Determine the [X, Y] coordinate at the center of the cell enclosing the given text.  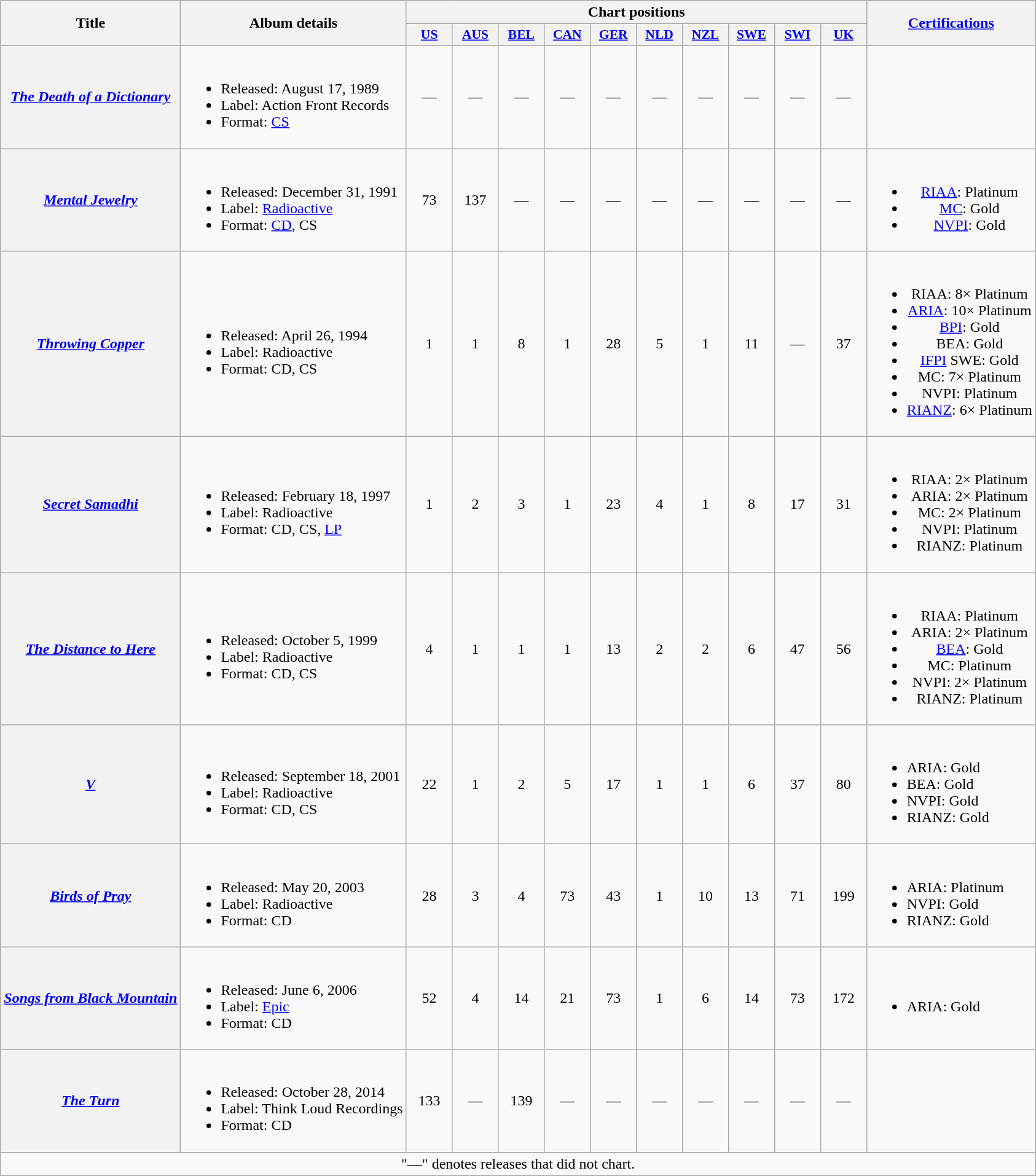
10 [705, 896]
Mental Jewelry [91, 200]
11 [751, 344]
56 [843, 649]
BEL [521, 35]
139 [521, 1101]
ARIA: PlatinumNVPI: GoldRIANZ: Gold [951, 896]
NZL [705, 35]
Released: May 20, 2003Label: RadioactiveFormat: CD [294, 896]
47 [798, 649]
80 [843, 785]
172 [843, 998]
Released: June 6, 2006Label: EpicFormat: CD [294, 998]
43 [613, 896]
Throwing Copper [91, 344]
Chart positions [637, 12]
SWE [751, 35]
SWI [798, 35]
US [429, 35]
CAN [568, 35]
21 [568, 998]
UK [843, 35]
Secret Samadhi [91, 505]
The Turn [91, 1101]
71 [798, 896]
ARIA: Gold [951, 998]
The Distance to Here [91, 649]
137 [476, 200]
The Death of a Dictionary [91, 97]
23 [613, 505]
Released: October 5, 1999Label: RadioactiveFormat: CD, CS [294, 649]
RIAA: 2× PlatinumARIA: 2× PlatinumMC: 2× PlatinumNVPI: PlatinumRIANZ: Platinum [951, 505]
199 [843, 896]
V [91, 785]
ARIA: GoldBEA: GoldNVPI: GoldRIANZ: Gold [951, 785]
Released: April 26, 1994Label: RadioactiveFormat: CD, CS [294, 344]
Released: August 17, 1989Label: Action Front RecordsFormat: CS [294, 97]
Released: October 28, 2014Label: Think Loud RecordingsFormat: CD [294, 1101]
Released: September 18, 2001Label: RadioactiveFormat: CD, CS [294, 785]
RIAA: PlatinumARIA: 2× PlatinumBEA: GoldMC: PlatinumNVPI: 2× PlatinumRIANZ: Platinum [951, 649]
Released: December 31, 1991Label: RadioactiveFormat: CD, CS [294, 200]
Songs from Black Mountain [91, 998]
RIAA: 8× PlatinumARIA: 10× PlatinumBPI: GoldBEA: GoldIFPI SWE: GoldMC: 7× PlatinumNVPI: Platinum RIANZ: 6× Platinum [951, 344]
RIAA: PlatinumMC: GoldNVPI: Gold [951, 200]
133 [429, 1101]
AUS [476, 35]
GER [613, 35]
52 [429, 998]
Certifications [951, 23]
Released: February 18, 1997Label: RadioactiveFormat: CD, CS, LP [294, 505]
22 [429, 785]
Birds of Pray [91, 896]
NLD [660, 35]
Title [91, 23]
"—" denotes releases that did not chart. [519, 1164]
31 [843, 505]
Album details [294, 23]
